Find where the given text appears and provide that cell's center as [X, Y] coordinate. 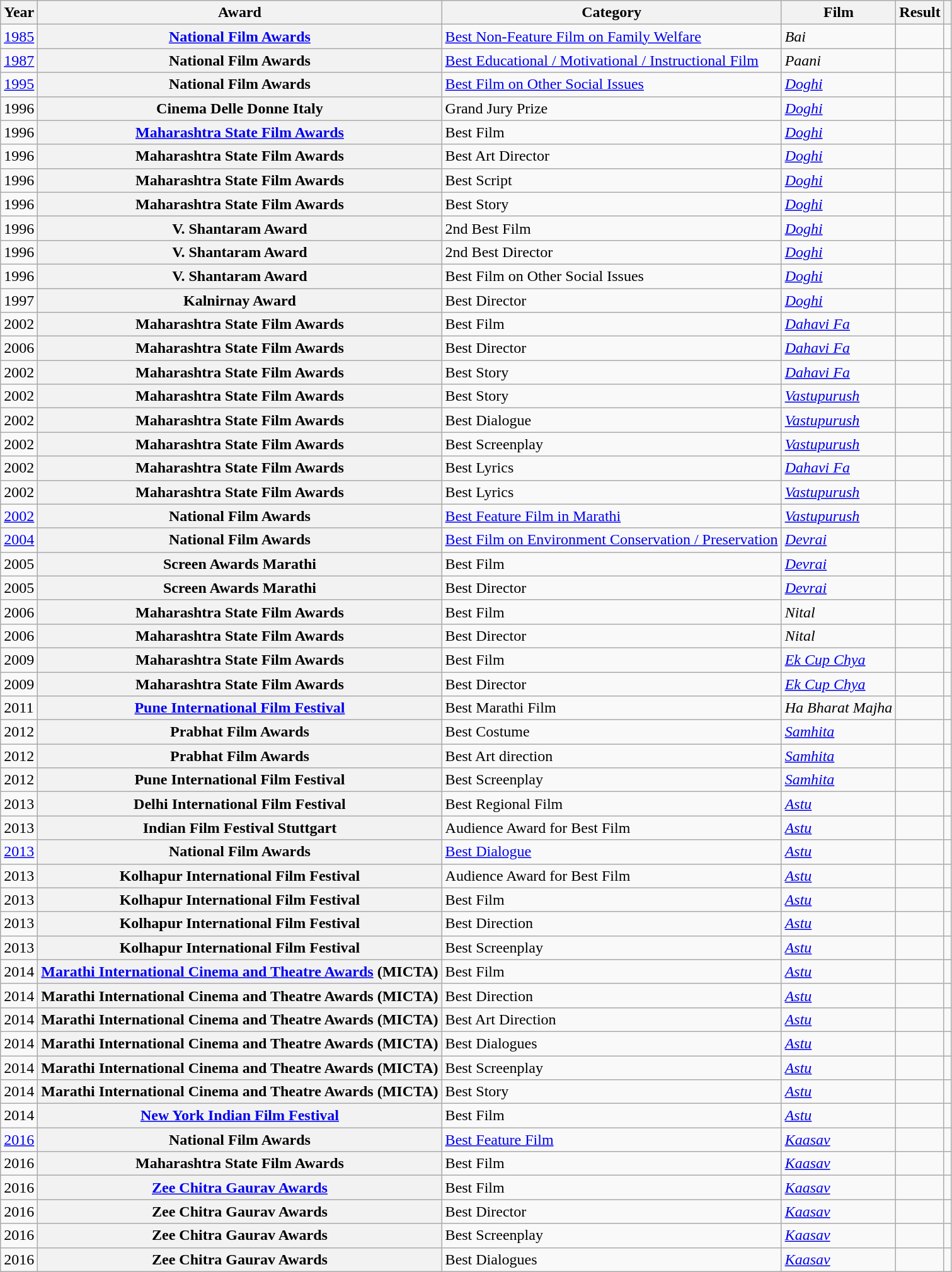
Indian Film Festival Stuttgart [239, 828]
Result [920, 13]
New York Indian Film Festival [239, 1116]
Kalnirnay Award [239, 301]
Best Costume [611, 732]
Ha Bharat Majha [839, 708]
Category [611, 13]
Best Regional Film [611, 804]
Best Art Direction [611, 1019]
2nd Best Film [611, 228]
Best Feature Film in Marathi [611, 516]
Best Educational / Motivational / Instructional Film [611, 60]
Bai [839, 37]
Best Script [611, 180]
2nd Best Director [611, 252]
1995 [19, 84]
2004 [19, 540]
Paani [839, 60]
2011 [19, 708]
Cinema Delle Donne Italy [239, 108]
1997 [19, 301]
Film [839, 13]
Best Art direction [611, 756]
Year [19, 13]
Grand Jury Prize [611, 108]
Best Marathi Film [611, 708]
Best Film on Environment Conservation / Preservation [611, 540]
Best Feature Film [611, 1140]
Best Art Director [611, 156]
1985 [19, 37]
Award [239, 13]
Best Non-Feature Film on Family Welfare [611, 37]
1987 [19, 60]
Delhi International Film Festival [239, 804]
